From the cell containing the given text, extract its center point as (X, Y) coordinate. 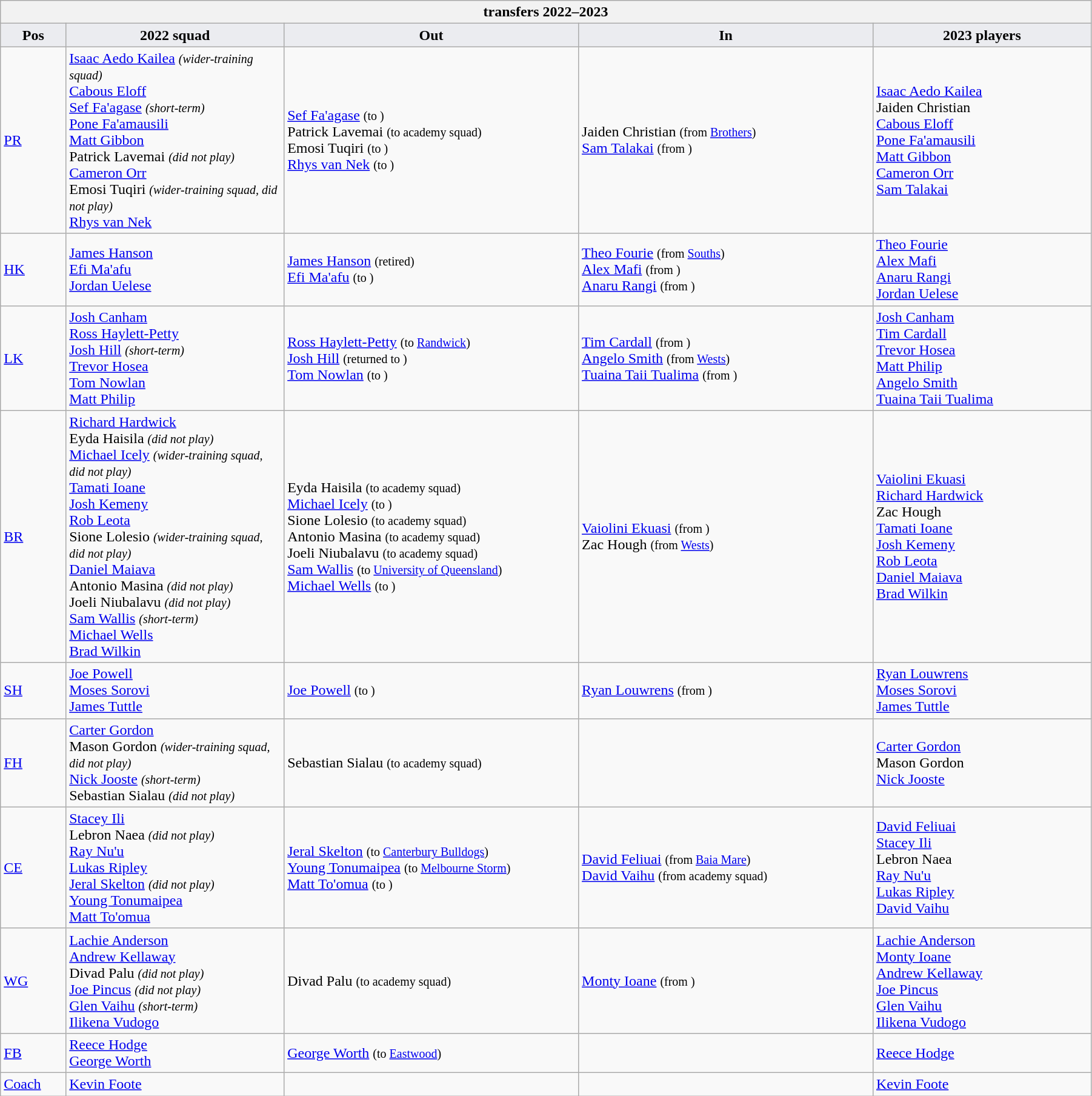
Pos (33, 35)
Carter Gordon Mason Gordon Nick Jooste (982, 763)
Lachie Anderson Monty Ioane Andrew Kellaway Joe Pincus Glen Vaihu Ilikena Vudogo (982, 981)
Joe Powell Moses Sorovi James Tuttle (175, 690)
Josh Canham Ross Haylett-Petty Josh Hill (short-term) Trevor Hosea Tom Nowlan Matt Philip (175, 358)
Vaiolini Ekuasi (from ) Zac Hough (from Wests) (726, 536)
transfers 2022–2023 (546, 12)
HK (33, 269)
Reece Hodge George Worth (175, 1052)
BR (33, 536)
2022 squad (175, 35)
Ryan Louwrens Moses Sorovi James Tuttle (982, 690)
Ryan Louwrens (from ) (726, 690)
Divad Palu (to academy squad) (431, 981)
Sef Fa'agase (to ) Patrick Lavemai (to academy squad) Emosi Tuqiri (to ) Rhys van Nek (to ) (431, 140)
Reece Hodge (982, 1052)
WG (33, 981)
Out (431, 35)
Joe Powell (to ) (431, 690)
George Worth (to Eastwood) (431, 1052)
SH (33, 690)
Monty Ioane (from ) (726, 981)
Vaiolini Ekuasi Richard Hardwick Zac Hough Tamati Ioane Josh Kemeny Rob Leota Daniel Maiava Brad Wilkin (982, 536)
LK (33, 358)
In (726, 35)
Jeral Skelton (to Canterbury Bulldogs) Young Tonumaipea (to Melbourne Storm) Matt To'omua (to ) (431, 867)
James Hanson (retired) Efi Ma'afu (to ) (431, 269)
Coach (33, 1084)
2023 players (982, 35)
Josh Canham Tim Cardall Trevor Hosea Matt Philip Angelo Smith Tuaina Taii Tualima (982, 358)
CE (33, 867)
Sebastian Sialau (to academy squad) (431, 763)
Ross Haylett-Petty (to Randwick) Josh Hill (returned to ) Tom Nowlan (to ) (431, 358)
James Hanson Efi Ma'afu Jordan Uelese (175, 269)
PR (33, 140)
Carter Gordon Mason Gordon (wider-training squad, did not play) Nick Jooste (short-term) Sebastian Sialau (did not play) (175, 763)
Isaac Aedo Kailea Jaiden Christian Cabous Eloff Pone Fa'amausili Matt Gibbon Cameron Orr Sam Talakai (982, 140)
Lachie Anderson Andrew Kellaway Divad Palu (did not play) Joe Pincus (did not play) Glen Vaihu (short-term) Ilikena Vudogo (175, 981)
Stacey Ili Lebron Naea (did not play) Ray Nu'u Lukas Ripley Jeral Skelton (did not play) Young Tonumaipea Matt To'omua (175, 867)
FB (33, 1052)
Theo Fourie Alex Mafi Anaru Rangi Jordan Uelese (982, 269)
Tim Cardall (from ) Angelo Smith (from Wests) Tuaina Taii Tualima (from ) (726, 358)
David Feliuai Stacey Ili Lebron Naea Ray Nu'u Lukas Ripley David Vaihu (982, 867)
David Feliuai (from Baia Mare) David Vaihu (from academy squad) (726, 867)
Theo Fourie (from Souths) Alex Mafi (from ) Anaru Rangi (from ) (726, 269)
Jaiden Christian (from Brothers) Sam Talakai (from ) (726, 140)
FH (33, 763)
